For the text-containing cell, return its midpoint in [X, Y] coordinate format. 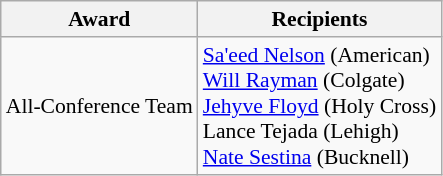
All-Conference Team [100, 106]
Sa'eed Nelson (American) Will Rayman (Colgate) Jehyve Floyd (Holy Cross) Lance Tejada (Lehigh) Nate Sestina (Bucknell) [320, 106]
Award [100, 19]
Recipients [320, 19]
